Capture the cell that displays the provided text and extract its [x, y] central coordinate. 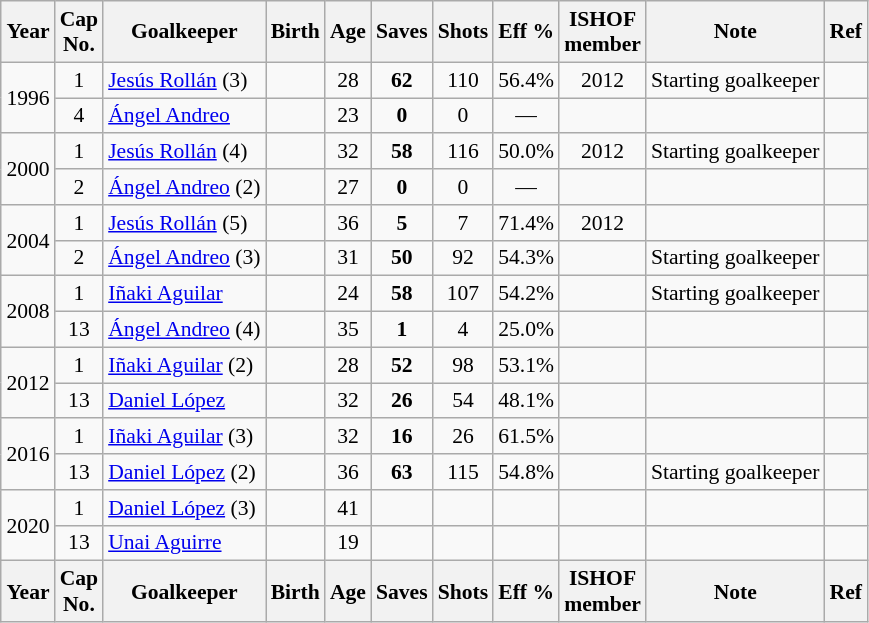
Ángel Andreo (2) [184, 187]
48.1% [526, 401]
110 [464, 80]
92 [464, 258]
63 [402, 472]
50.0% [526, 152]
41 [348, 508]
Daniel López (2) [184, 472]
35 [348, 330]
Jesús Rollán (5) [184, 223]
116 [464, 152]
2004 [28, 240]
Ángel Andreo [184, 116]
Iñaki Aguilar (3) [184, 437]
Iñaki Aguilar (2) [184, 365]
Daniel López (3) [184, 508]
54.2% [526, 294]
2016 [28, 454]
2008 [28, 312]
107 [464, 294]
56.4% [526, 80]
115 [464, 472]
27 [348, 187]
Ángel Andreo (4) [184, 330]
54.8% [526, 472]
5 [402, 223]
7 [464, 223]
98 [464, 365]
2020 [28, 526]
53.1% [526, 365]
71.4% [526, 223]
Iñaki Aguilar [184, 294]
19 [348, 543]
Jesús Rollán (3) [184, 80]
Jesús Rollán (4) [184, 152]
54 [464, 401]
25.0% [526, 330]
Daniel López [184, 401]
61.5% [526, 437]
62 [402, 80]
50 [402, 258]
52 [402, 365]
Unai Aguirre [184, 543]
31 [348, 258]
Ángel Andreo (3) [184, 258]
16 [402, 437]
2000 [28, 170]
24 [348, 294]
23 [348, 116]
54.3% [526, 258]
1996 [28, 98]
